Output the [x, y] coordinate of the center of the cell containing the given text.  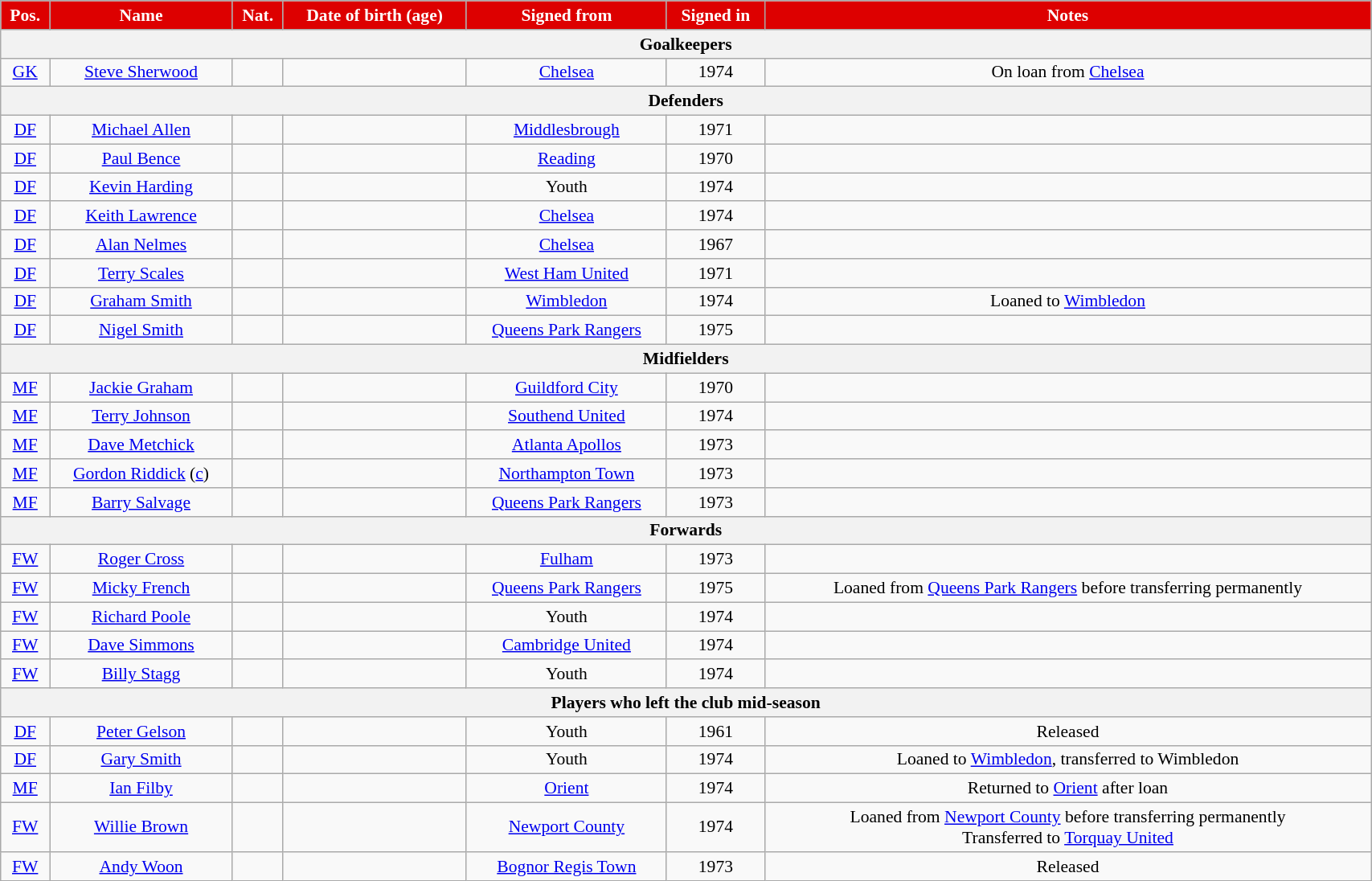
Terry Scales [141, 273]
Reading [566, 158]
Peter Gelson [141, 731]
Richard Poole [141, 617]
Bognor Regis Town [566, 867]
Atlanta Apollos [566, 445]
GK [26, 72]
Micky French [141, 588]
Northampton Town [566, 473]
Alan Nelmes [141, 244]
Nigel Smith [141, 330]
Guildford City [566, 387]
Defenders [686, 101]
Gordon Riddick (c) [141, 473]
Loaned to Wimbledon, transferred to Wimbledon [1067, 760]
Ian Filby [141, 789]
Steve Sherwood [141, 72]
Michael Allen [141, 130]
Willie Brown [141, 828]
Players who left the club mid-season [686, 703]
Kevin Harding [141, 187]
Billy Stagg [141, 674]
1961 [715, 731]
1967 [715, 244]
Notes [1067, 15]
Andy Woon [141, 867]
Gary Smith [141, 760]
Fulham [566, 559]
Southend United [566, 416]
Dave Metchick [141, 445]
On loan from Chelsea [1067, 72]
Newport County [566, 828]
Nat. [257, 15]
Roger Cross [141, 559]
Date of birth (age) [375, 15]
Loaned from Newport County before transferring permanentlyTransferred to Torquay United [1067, 828]
Forwards [686, 531]
Cambridge United [566, 645]
Paul Bence [141, 158]
Orient [566, 789]
Barry Salvage [141, 502]
Loaned from Queens Park Rangers before transferring permanently [1067, 588]
Pos. [26, 15]
Wimbledon [566, 301]
Returned to Orient after loan [1067, 789]
Dave Simmons [141, 645]
Graham Smith [141, 301]
Middlesbrough [566, 130]
Loaned to Wimbledon [1067, 301]
Name [141, 15]
Jackie Graham [141, 387]
Signed from [566, 15]
Terry Johnson [141, 416]
Midfielders [686, 359]
Goalkeepers [686, 44]
Signed in [715, 15]
West Ham United [566, 273]
Keith Lawrence [141, 216]
